Detect which cell encompasses the target text, then output its (X, Y) center coordinate. 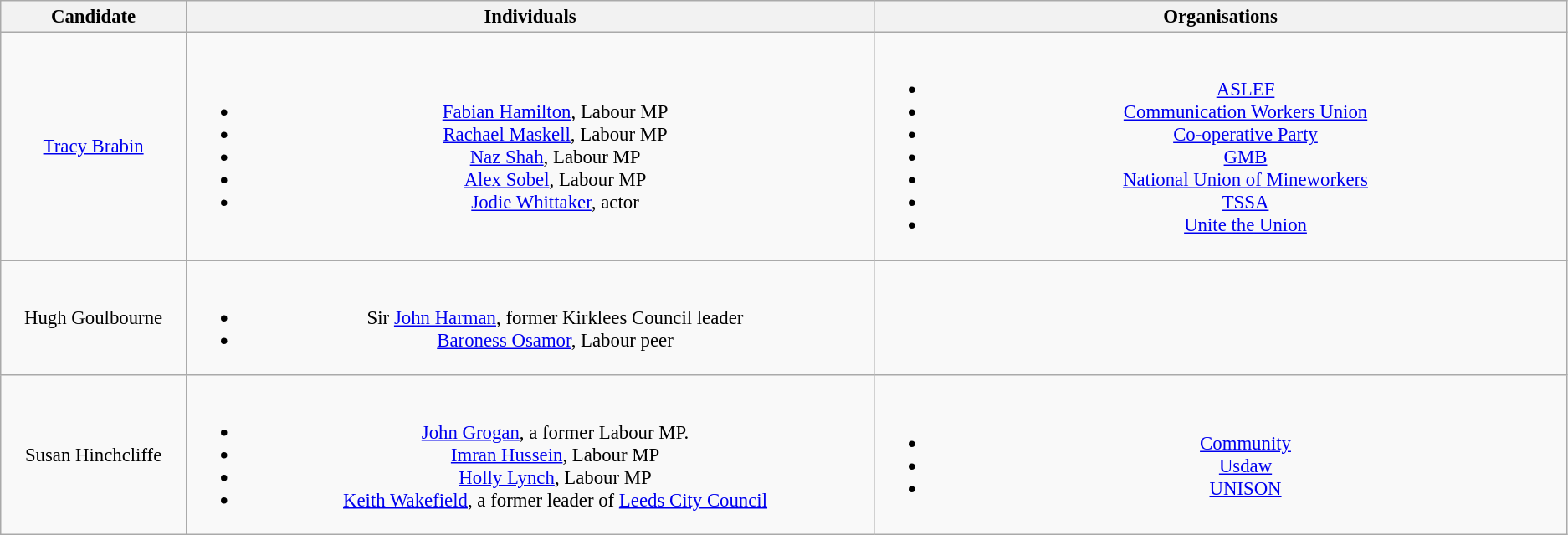
Tracy Brabin (94, 147)
Sir John Harman, former Kirklees Council leaderBaroness Osamor, Labour peer (530, 318)
Individuals (530, 17)
Susan Hinchcliffe (94, 455)
Candidate (94, 17)
ASLEFCommunication Workers UnionCo-operative PartyGMBNational Union of MineworkersTSSAUnite the Union (1221, 147)
CommunityUsdawUNISON (1221, 455)
Hugh Goulbourne (94, 318)
John Grogan, a former Labour MP.Imran Hussein, Labour MPHolly Lynch, Labour MPKeith Wakefield, a former leader of Leeds City Council (530, 455)
Organisations (1221, 17)
Fabian Hamilton, Labour MPRachael Maskell, Labour MPNaz Shah, Labour MPAlex Sobel, Labour MPJodie Whittaker, actor (530, 147)
